Determine the [x, y] coordinate at the center of the cell enclosing the given text.  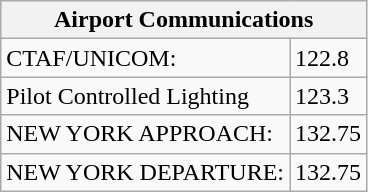
122.8 [328, 58]
Pilot Controlled Lighting [146, 96]
Airport Communications [184, 20]
NEW YORK DEPARTURE: [146, 172]
NEW YORK APPROACH: [146, 134]
CTAF/UNICOM: [146, 58]
123.3 [328, 96]
